For the text-containing cell, return its midpoint in (X, Y) coordinate format. 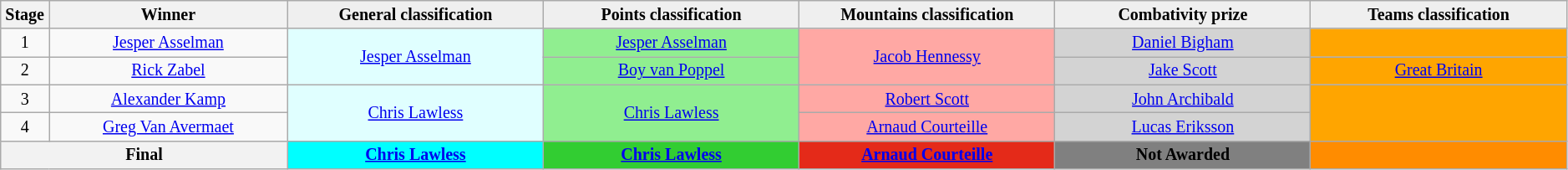
Daniel Bigham (1183, 44)
2 (25, 70)
Mountains classification (927, 15)
Not Awarded (1183, 154)
Points classification (671, 15)
John Archibald (1183, 99)
Jake Scott (1183, 70)
Greg Van Avermaet (169, 127)
Stage (25, 15)
Teams classification (1439, 15)
Lucas Eriksson (1183, 127)
Boy van Poppel (671, 70)
Combativity prize (1183, 15)
Great Britain (1439, 70)
1 (25, 44)
Rick Zabel (169, 70)
Final (145, 154)
Jacob Hennessy (927, 57)
Robert Scott (927, 99)
4 (25, 127)
General classification (415, 15)
Alexander Kamp (169, 99)
Winner (169, 15)
3 (25, 99)
